Pinpoint the cell where the given text exists, returning its [x, y] midpoint coordinate. 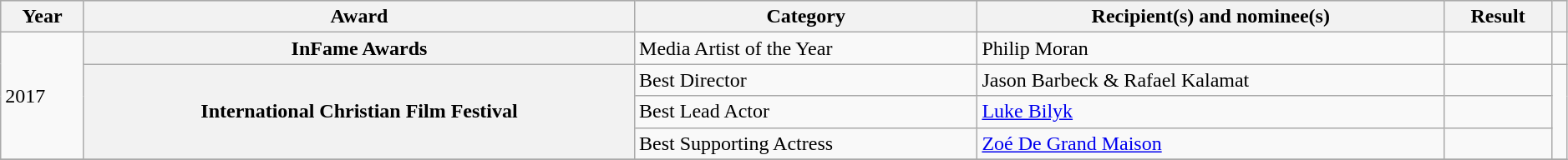
Luke Bilyk [1211, 112]
International Christian Film Festival [359, 112]
Best Supporting Actress [806, 143]
Category [806, 17]
2017 [43, 96]
Jason Barbeck & Rafael Kalamat [1211, 80]
InFame Awards [359, 48]
Recipient(s) and nominee(s) [1211, 17]
Media Artist of the Year [806, 48]
Result [1499, 17]
Zoé De Grand Maison [1211, 143]
Best Lead Actor [806, 112]
Year [43, 17]
Award [359, 17]
Best Director [806, 80]
Philip Moran [1211, 48]
